Return (x, y) of the center of cell containing provided text 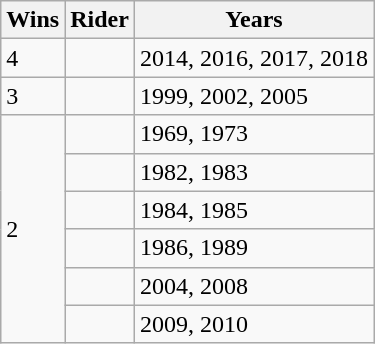
3 (33, 96)
2009, 2010 (254, 324)
1982, 1983 (254, 172)
1986, 1989 (254, 248)
4 (33, 58)
Years (254, 20)
1999, 2002, 2005 (254, 96)
Wins (33, 20)
2014, 2016, 2017, 2018 (254, 58)
2 (33, 229)
2004, 2008 (254, 286)
1984, 1985 (254, 210)
Rider (100, 20)
1969, 1973 (254, 134)
